Find where the given text appears and provide that cell's center as [x, y] coordinate. 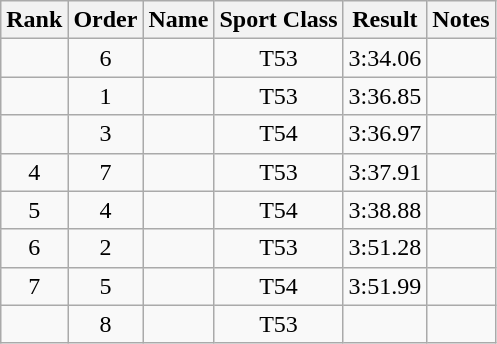
Name [178, 20]
Result [385, 20]
Order [106, 20]
3:36.97 [385, 134]
2 [106, 248]
Sport Class [278, 20]
Notes [461, 20]
3:38.88 [385, 210]
3:51.28 [385, 248]
1 [106, 96]
8 [106, 324]
Rank [34, 20]
3 [106, 134]
3:34.06 [385, 58]
3:51.99 [385, 286]
3:36.85 [385, 96]
3:37.91 [385, 172]
